Search for the cell housing the specified text and yield its [x, y] center coordinate. 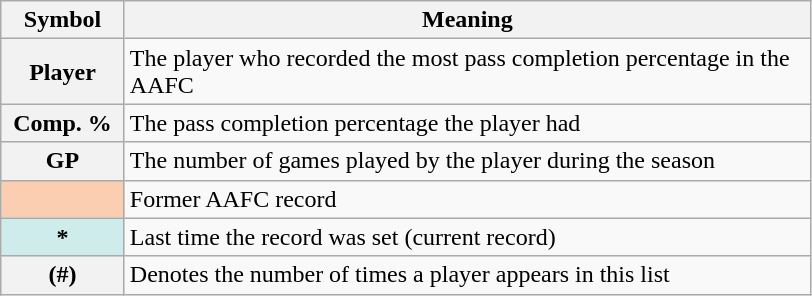
Comp. % [63, 123]
Symbol [63, 20]
* [63, 237]
The player who recorded the most pass completion percentage in the AAFC [467, 72]
(#) [63, 275]
The number of games played by the player during the season [467, 161]
Last time the record was set (current record) [467, 237]
Player [63, 72]
Denotes the number of times a player appears in this list [467, 275]
Meaning [467, 20]
Former AAFC record [467, 199]
GP [63, 161]
The pass completion percentage the player had [467, 123]
